Extract the [X, Y] coordinate from the center of the cell holding the provided text.  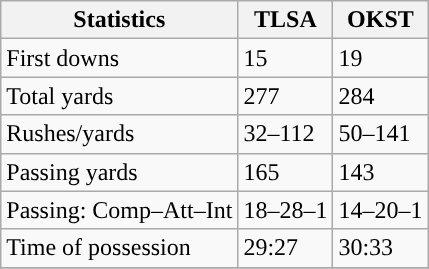
Total yards [120, 96]
29:27 [286, 248]
Statistics [120, 20]
OKST [380, 20]
14–20–1 [380, 210]
Time of possession [120, 248]
Passing yards [120, 172]
Passing: Comp–Att–Int [120, 210]
32–112 [286, 134]
30:33 [380, 248]
TLSA [286, 20]
143 [380, 172]
50–141 [380, 134]
19 [380, 58]
15 [286, 58]
165 [286, 172]
First downs [120, 58]
277 [286, 96]
284 [380, 96]
Rushes/yards [120, 134]
18–28–1 [286, 210]
